Identify which cell holds the provided text, then report its (X, Y) central coordinate. 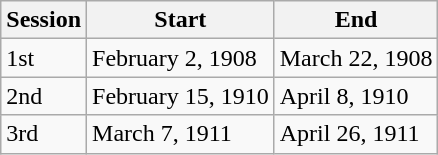
April 8, 1910 (356, 96)
April 26, 1911 (356, 134)
Session (44, 20)
February 15, 1910 (181, 96)
March 7, 1911 (181, 134)
Start (181, 20)
February 2, 1908 (181, 58)
March 22, 1908 (356, 58)
1st (44, 58)
3rd (44, 134)
2nd (44, 96)
End (356, 20)
